Extract the (x, y) coordinate from the center of the cell holding the provided text.  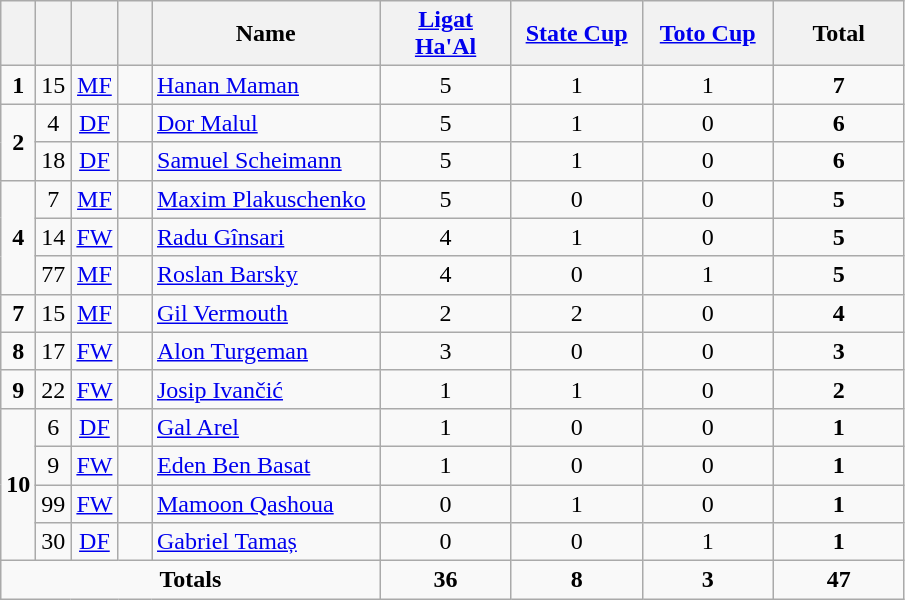
Eden Ben Basat (266, 465)
Gil Vermouth (266, 313)
Gabriel Tamaș (266, 542)
Totals (190, 580)
14 (54, 237)
22 (54, 389)
Toto Cup (708, 34)
Dor Malul (266, 123)
Maxim Plakuschenko (266, 199)
Samuel Scheimann (266, 161)
Alon Turgeman (266, 351)
17 (54, 351)
99 (54, 503)
18 (54, 161)
Gal Arel (266, 427)
77 (54, 275)
Roslan Barsky (266, 275)
30 (54, 542)
10 (18, 484)
Name (266, 34)
47 (838, 580)
Ligat Ha'Al (446, 34)
Radu Gînsari (266, 237)
Mamoon Qashoua (266, 503)
Josip Ivančić (266, 389)
36 (446, 580)
Total (838, 34)
Hanan Maman (266, 85)
State Cup (576, 34)
